From the cell containing the given text, extract its center point as (x, y) coordinate. 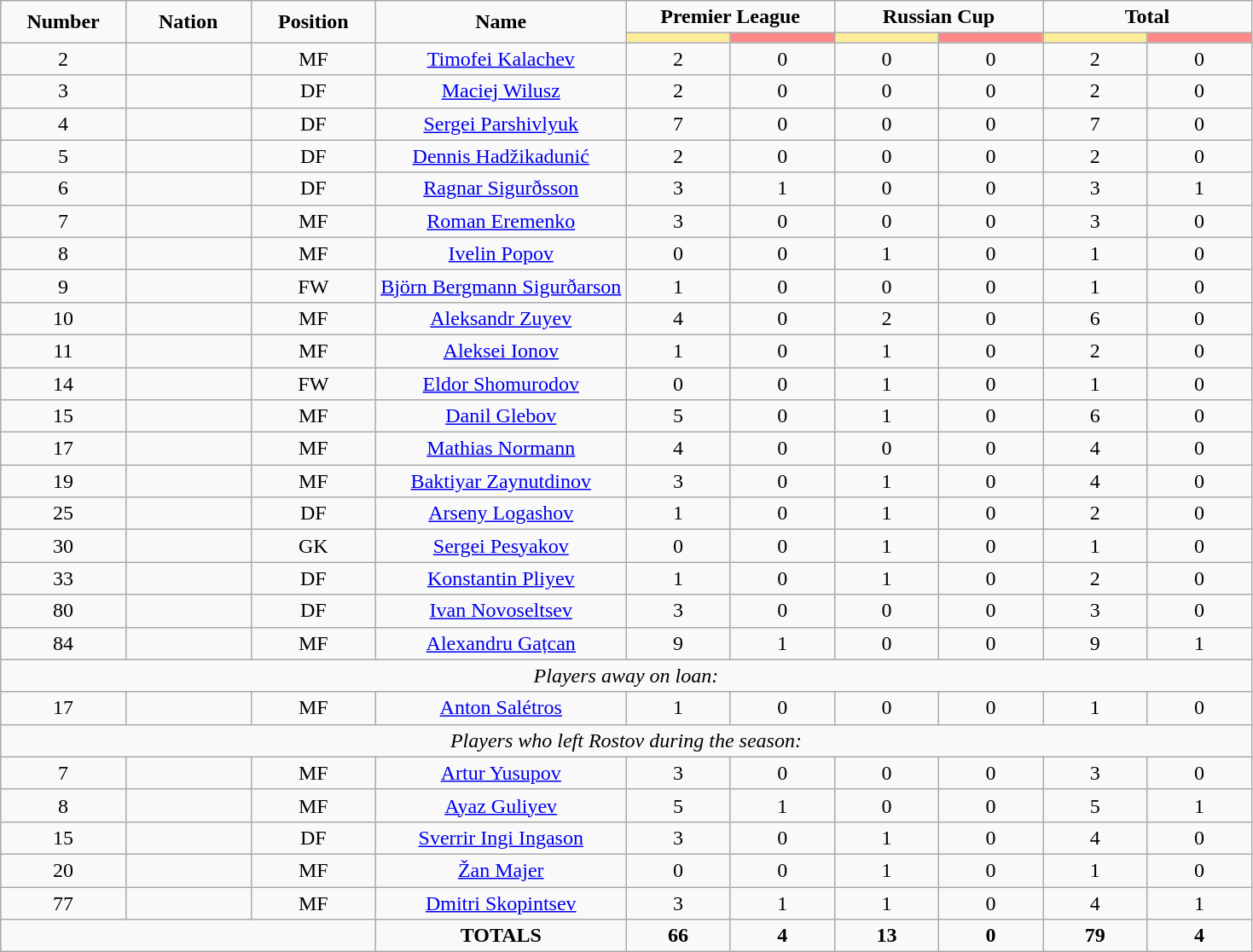
19 (63, 481)
66 (678, 936)
Number (63, 22)
Eldor Shomurodov (502, 383)
Mathias Normann (502, 449)
Players who left Rostov during the season: (626, 740)
Arseny Logashov (502, 514)
Sverrir Ingi Ingason (502, 838)
Dennis Hadžikadunić (502, 156)
20 (63, 870)
Total (1147, 17)
Premier League (730, 17)
Dmitri Skopintsev (502, 903)
10 (63, 318)
84 (63, 643)
80 (63, 611)
Ivan Novoseltsev (502, 611)
Björn Bergmann Sigurðarson (502, 286)
TOTALS (502, 936)
Ayaz Guliyev (502, 805)
33 (63, 578)
Maciej Wilusz (502, 91)
13 (886, 936)
Players away on loan: (626, 676)
11 (63, 351)
Aleksei Ionov (502, 351)
Alexandru Gațcan (502, 643)
Roman Eremenko (502, 221)
30 (63, 546)
79 (1095, 936)
Timofei Kalachev (502, 59)
Danil Glebov (502, 416)
Artur Yusupov (502, 773)
Konstantin Pliyev (502, 578)
Position (314, 22)
Baktiyar Zaynutdinov (502, 481)
Ragnar Sigurðsson (502, 189)
Žan Majer (502, 870)
Aleksandr Zuyev (502, 318)
Ivelin Popov (502, 253)
25 (63, 514)
Sergei Pesyakov (502, 546)
GK (314, 546)
Russian Cup (938, 17)
Sergei Parshivlyuk (502, 124)
Name (502, 22)
Anton Salétros (502, 708)
Nation (188, 22)
14 (63, 383)
77 (63, 903)
